Identify which cell holds the provided text, then report its [x, y] central coordinate. 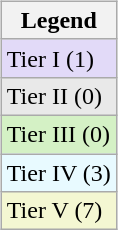
Tier II (0) [58, 96]
Legend [58, 20]
Tier IV (3) [58, 173]
Tier III (0) [58, 134]
Tier V (7) [58, 211]
Tier I (1) [58, 58]
